Provide the [x, y] coordinate of the cell's center where the given text is located.  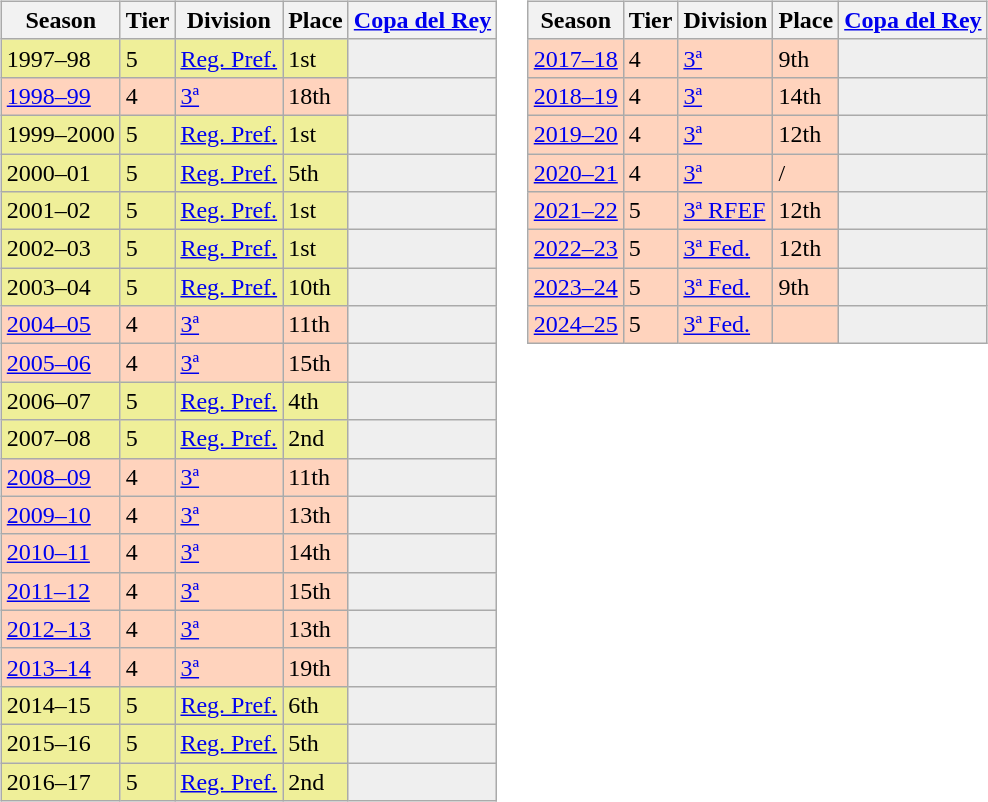
10th [316, 287]
2016–17 [60, 781]
2007–08 [60, 439]
2006–07 [60, 401]
2012–13 [60, 629]
2009–10 [60, 515]
/ [806, 173]
18th [316, 96]
2005–06 [60, 363]
3ª RFEF [726, 211]
2024–25 [576, 325]
2014–15 [60, 705]
2003–04 [60, 287]
4th [316, 401]
2004–05 [60, 325]
2002–03 [60, 249]
2023–24 [576, 287]
2000–01 [60, 173]
2011–12 [60, 591]
1999–2000 [60, 134]
2019–20 [576, 134]
1997–98 [60, 58]
2020–21 [576, 173]
2010–11 [60, 553]
2008–09 [60, 477]
2001–02 [60, 211]
2018–19 [576, 96]
19th [316, 667]
2017–18 [576, 58]
2022–23 [576, 249]
2015–16 [60, 743]
2021–22 [576, 211]
6th [316, 705]
2013–14 [60, 667]
1998–99 [60, 96]
